Return the (X, Y) coordinate for the center point of the cell that contains the specified text.  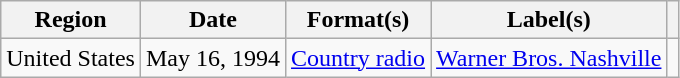
Label(s) (549, 20)
Warner Bros. Nashville (549, 58)
United States (71, 58)
Format(s) (358, 20)
Country radio (358, 58)
May 16, 1994 (212, 58)
Region (71, 20)
Date (212, 20)
